Detect which cell encompasses the target text, then output its (X, Y) center coordinate. 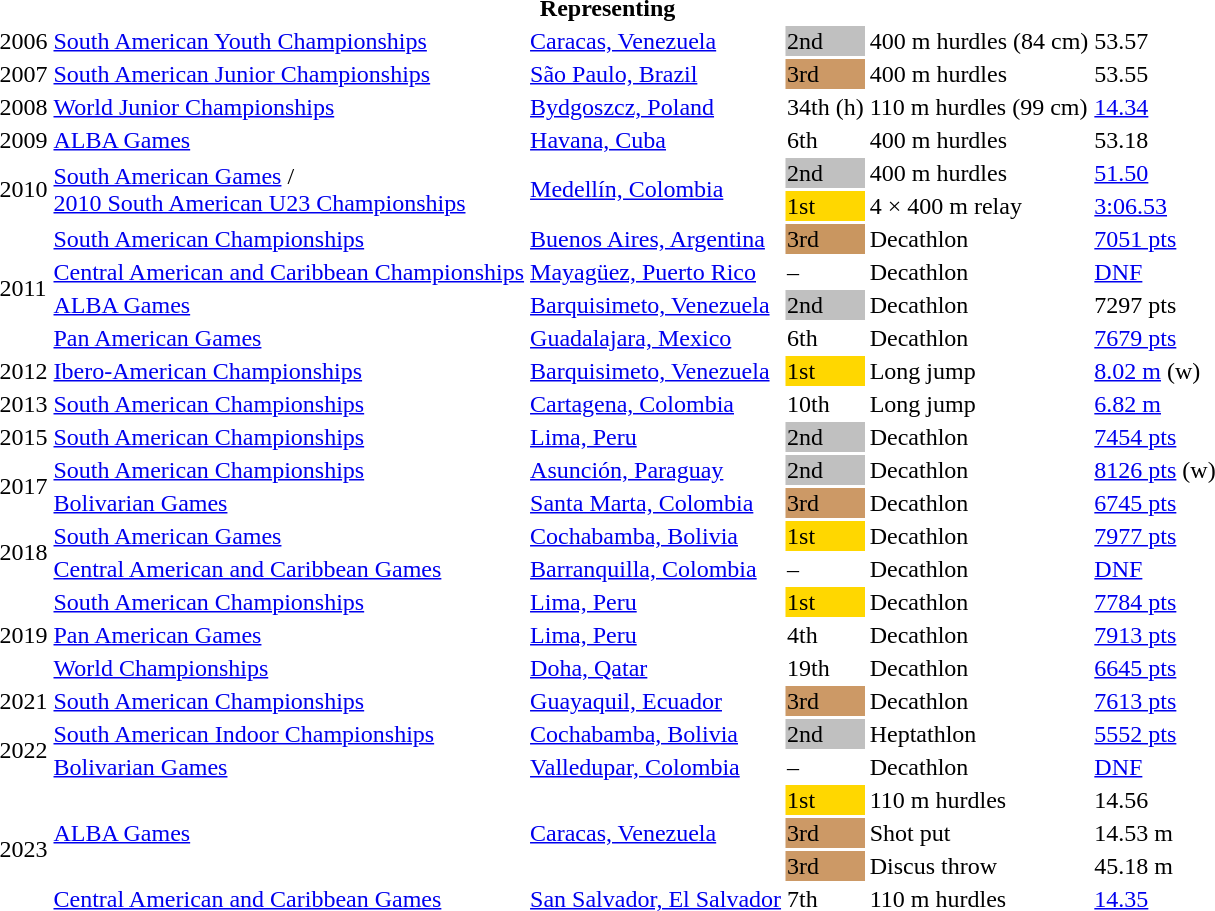
Guadalajara, Mexico (656, 338)
10th (826, 404)
Cartagena, Colombia (656, 404)
Heptathlon (979, 734)
110 m hurdles (99 cm) (979, 107)
Doha, Qatar (656, 668)
São Paulo, Brazil (656, 74)
Ibero-American Championships (289, 371)
Discus throw (979, 866)
Buenos Aires, Argentina (656, 239)
Central American and Caribbean Championships (289, 272)
South American Junior Championships (289, 74)
19th (826, 668)
Valledupar, Colombia (656, 767)
34th (h) (826, 107)
South American Youth Championships (289, 41)
World Championships (289, 668)
World Junior Championships (289, 107)
South American Games /2010 South American U23 Championships (289, 190)
Medellín, Colombia (656, 190)
4th (826, 635)
Mayagüez, Puerto Rico (656, 272)
Shot put (979, 833)
4 × 400 m relay (979, 206)
Guayaquil, Ecuador (656, 701)
110 m hurdles (979, 800)
Bydgoszcz, Poland (656, 107)
Asunción, Paraguay (656, 470)
South American Games (289, 536)
Santa Marta, Colombia (656, 503)
Barranquilla, Colombia (656, 569)
Central American and Caribbean Games (289, 569)
400 m hurdles (84 cm) (979, 41)
South American Indoor Championships (289, 734)
Havana, Cuba (656, 140)
